Identify which cell holds the provided text, then report its (X, Y) central coordinate. 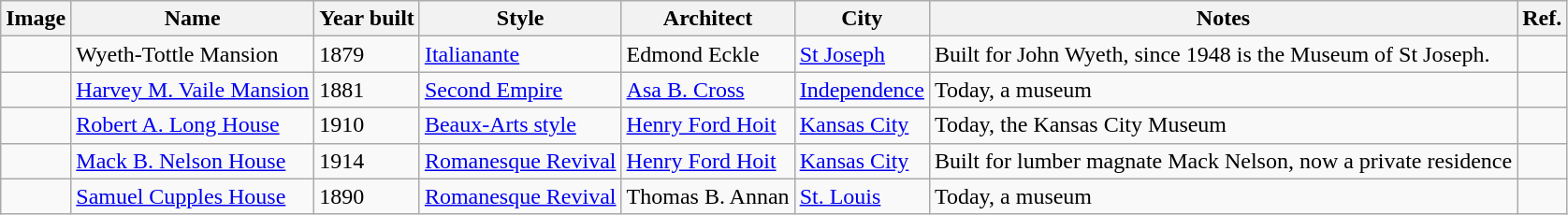
1914 (367, 161)
Built for John Wyeth, since 1948 is the Museum of St Joseph. (1223, 54)
Image (36, 19)
Beaux-Arts style (520, 125)
Independence (862, 90)
1910 (367, 125)
Year built (367, 19)
St Joseph (862, 54)
Today, the Kansas City Museum (1223, 125)
Name (193, 19)
Second Empire (520, 90)
Architect (707, 19)
1879 (367, 54)
City (862, 19)
St. Louis (862, 196)
Notes (1223, 19)
Harvey M. Vaile Mansion (193, 90)
Asa B. Cross (707, 90)
Mack B. Nelson House (193, 161)
Edmond Eckle (707, 54)
1881 (367, 90)
Ref. (1542, 19)
Robert A. Long House (193, 125)
Samuel Cupples House (193, 196)
Thomas B. Annan (707, 196)
Style (520, 19)
1890 (367, 196)
Wyeth-Tottle Mansion (193, 54)
Built for lumber magnate Mack Nelson, now a private residence (1223, 161)
Italianante (520, 54)
